Determine the [x, y] coordinate at the center of the cell enclosing the given text.  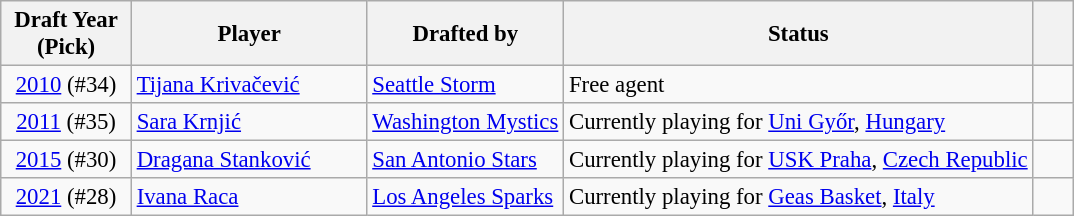
Currently playing for Uni Győr, Hungary [798, 122]
Currently playing for Geas Basket, Italy [798, 197]
2011 (#35) [66, 122]
Draft Year (Pick) [66, 34]
Ivana Raca [249, 197]
Dragana Stanković [249, 160]
Free agent [798, 85]
Drafted by [466, 34]
2010 (#34) [66, 85]
Los Angeles Sparks [466, 197]
Player [249, 34]
2021 (#28) [66, 197]
Currently playing for USK Praha, Czech Republic [798, 160]
Sara Krnjić [249, 122]
Status [798, 34]
Tijana Krivačević [249, 85]
2015 (#30) [66, 160]
Washington Mystics [466, 122]
Seattle Storm [466, 85]
San Antonio Stars [466, 160]
